Locate the cell with the specified text and output its [x, y] center coordinate. 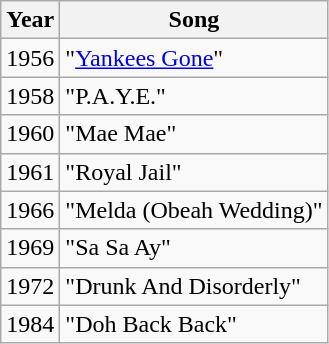
1956 [30, 58]
"Sa Sa Ay" [194, 248]
"Yankees Gone" [194, 58]
Year [30, 20]
"P.A.Y.E." [194, 96]
"Royal Jail" [194, 172]
"Mae Mae" [194, 134]
1972 [30, 286]
1966 [30, 210]
1969 [30, 248]
1984 [30, 324]
"Melda (Obeah Wedding)" [194, 210]
"Drunk And Disorderly" [194, 286]
"Doh Back Back" [194, 324]
1958 [30, 96]
Song [194, 20]
1961 [30, 172]
1960 [30, 134]
